Detect which cell encompasses the target text, then output its (X, Y) center coordinate. 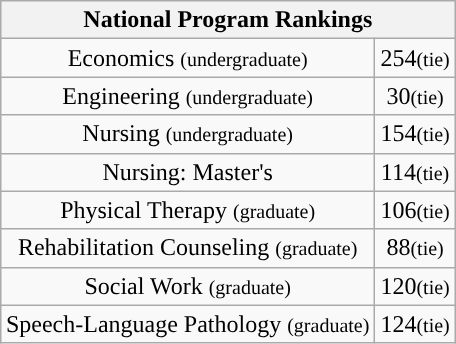
Speech-Language Pathology (graduate) (187, 324)
Physical Therapy (graduate) (187, 210)
30(tie) (415, 96)
106(tie) (415, 210)
154(tie) (415, 134)
Rehabilitation Counseling (graduate) (187, 248)
Nursing (undergraduate) (187, 134)
120(tie) (415, 286)
254(tie) (415, 58)
Engineering (undergraduate) (187, 96)
Social Work (graduate) (187, 286)
124(tie) (415, 324)
National Program Rankings (228, 20)
Nursing: Master's (187, 172)
114(tie) (415, 172)
88(tie) (415, 248)
Economics (undergraduate) (187, 58)
